Return the [X, Y] coordinate for the center point of the cell that contains the specified text.  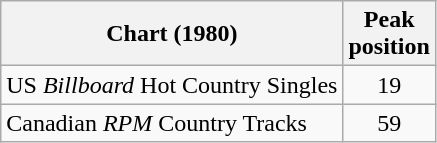
Chart (1980) [172, 34]
59 [389, 123]
US Billboard Hot Country Singles [172, 85]
Peakposition [389, 34]
19 [389, 85]
Canadian RPM Country Tracks [172, 123]
